From the cell containing the given text, extract its center point as [X, Y] coordinate. 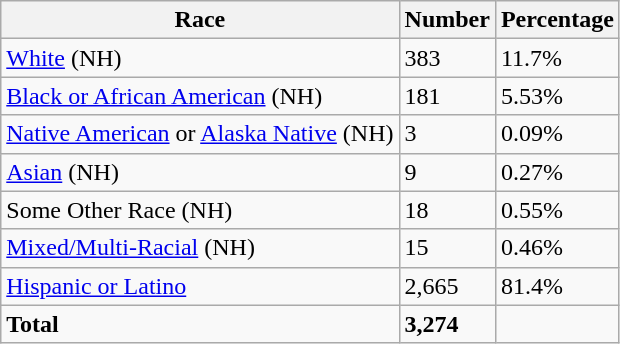
White (NH) [200, 58]
0.09% [557, 134]
2,665 [447, 286]
3 [447, 134]
Hispanic or Latino [200, 286]
Number [447, 20]
Mixed/Multi-Racial (NH) [200, 248]
0.27% [557, 172]
0.46% [557, 248]
9 [447, 172]
Total [200, 324]
181 [447, 96]
81.4% [557, 286]
Native American or Alaska Native (NH) [200, 134]
0.55% [557, 210]
Black or African American (NH) [200, 96]
15 [447, 248]
Percentage [557, 20]
383 [447, 58]
5.53% [557, 96]
Race [200, 20]
Asian (NH) [200, 172]
18 [447, 210]
11.7% [557, 58]
Some Other Race (NH) [200, 210]
3,274 [447, 324]
